Scan for the cell matching the given text and deliver its [x, y] coordinate at center. 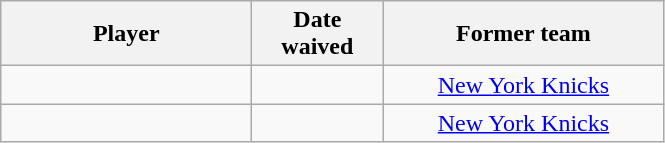
Former team [524, 34]
Player [126, 34]
Date waived [318, 34]
